Return the (X, Y) coordinate for the center point of the cell that contains the specified text.  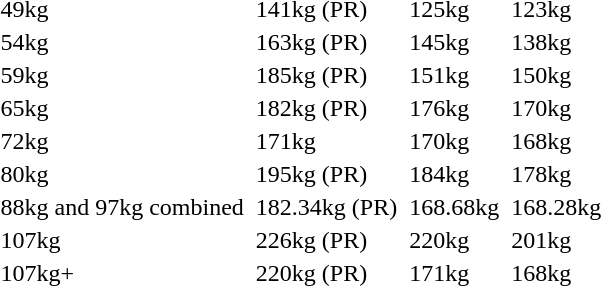
182kg (PR) (326, 108)
195kg (PR) (326, 174)
163kg (PR) (326, 42)
171kg (326, 141)
151kg (454, 75)
145kg (454, 42)
182.34kg (PR) (326, 207)
226kg (PR) (326, 240)
176kg (454, 108)
168.68kg (454, 207)
170kg (454, 141)
185kg (PR) (326, 75)
220kg (454, 240)
184kg (454, 174)
